From the cell containing the given text, extract its center point as [x, y] coordinate. 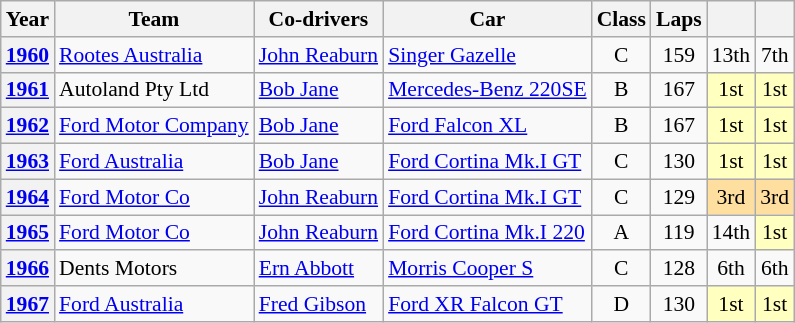
Morris Cooper S [488, 269]
7th [774, 55]
Fred Gibson [318, 304]
1961 [28, 90]
129 [679, 197]
119 [679, 233]
1960 [28, 55]
1967 [28, 304]
1962 [28, 126]
Singer Gazelle [488, 55]
Ford Falcon XL [488, 126]
1966 [28, 269]
D [622, 304]
Class [622, 19]
Dents Motors [154, 269]
Co-drivers [318, 19]
1963 [28, 162]
Ford Cortina Mk.I 220 [488, 233]
Team [154, 19]
A [622, 233]
Car [488, 19]
13th [732, 55]
Ford Motor Company [154, 126]
Autoland Pty Ltd [154, 90]
159 [679, 55]
1964 [28, 197]
Laps [679, 19]
Ford XR Falcon GT [488, 304]
128 [679, 269]
1965 [28, 233]
Ern Abbott [318, 269]
Mercedes-Benz 220SE [488, 90]
14th [732, 233]
Rootes Australia [154, 55]
Year [28, 19]
